Determine the (X, Y) coordinate at the center of the cell enclosing the given text.  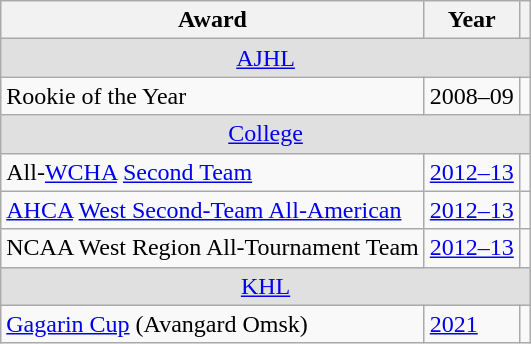
Gagarin Cup (Avangard Omsk) (213, 324)
2008–09 (472, 96)
KHL (266, 286)
All-WCHA Second Team (213, 172)
AJHL (266, 58)
Rookie of the Year (213, 96)
College (266, 134)
Award (213, 20)
NCAA West Region All-Tournament Team (213, 248)
Year (472, 20)
2021 (472, 324)
AHCA West Second-Team All-American (213, 210)
